Output the [x, y] coordinate of the center of the cell containing the given text.  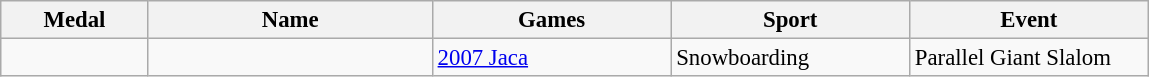
Games [552, 20]
2007 Jaca [552, 58]
Medal [74, 20]
Snowboarding [790, 58]
Sport [790, 20]
Parallel Giant Slalom [1028, 58]
Name [290, 20]
Event [1028, 20]
